Output the [X, Y] coordinate of the center of the cell containing the given text.  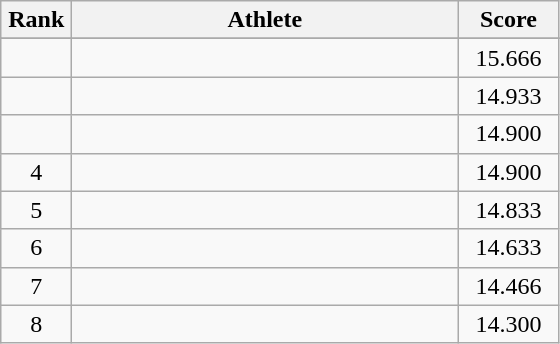
15.666 [508, 58]
5 [36, 210]
4 [36, 172]
Athlete [265, 20]
14.933 [508, 96]
Score [508, 20]
14.300 [508, 324]
14.466 [508, 286]
14.833 [508, 210]
7 [36, 286]
Rank [36, 20]
8 [36, 324]
6 [36, 248]
14.633 [508, 248]
